Locate the cell with the specified text and output its [x, y] center coordinate. 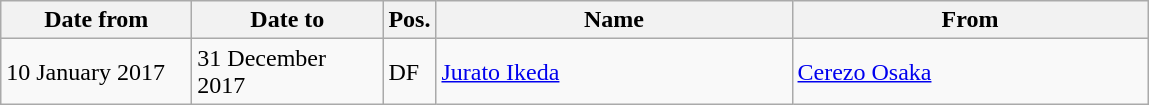
Pos. [410, 20]
31 December 2017 [288, 72]
From [970, 20]
Date to [288, 20]
Name [614, 20]
Jurato Ikeda [614, 72]
DF [410, 72]
Cerezo Osaka [970, 72]
Date from [96, 20]
10 January 2017 [96, 72]
